Return the (x, y) coordinate for the center point of the cell that contains the specified text.  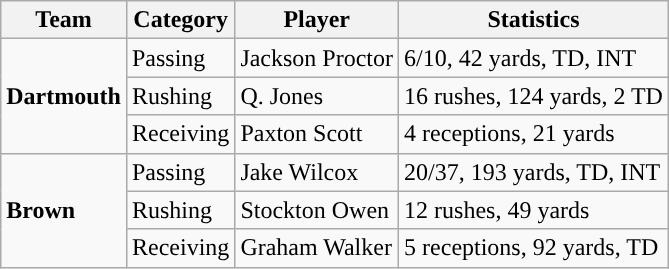
Paxton Scott (317, 134)
Q. Jones (317, 96)
Graham Walker (317, 248)
6/10, 42 yards, TD, INT (534, 58)
Jake Wilcox (317, 172)
Team (64, 20)
20/37, 193 yards, TD, INT (534, 172)
5 receptions, 92 yards, TD (534, 248)
Stockton Owen (317, 210)
Brown (64, 210)
Dartmouth (64, 96)
Player (317, 20)
12 rushes, 49 yards (534, 210)
Category (180, 20)
Statistics (534, 20)
Jackson Proctor (317, 58)
4 receptions, 21 yards (534, 134)
16 rushes, 124 yards, 2 TD (534, 96)
